For the text-containing cell, return its midpoint in (X, Y) coordinate format. 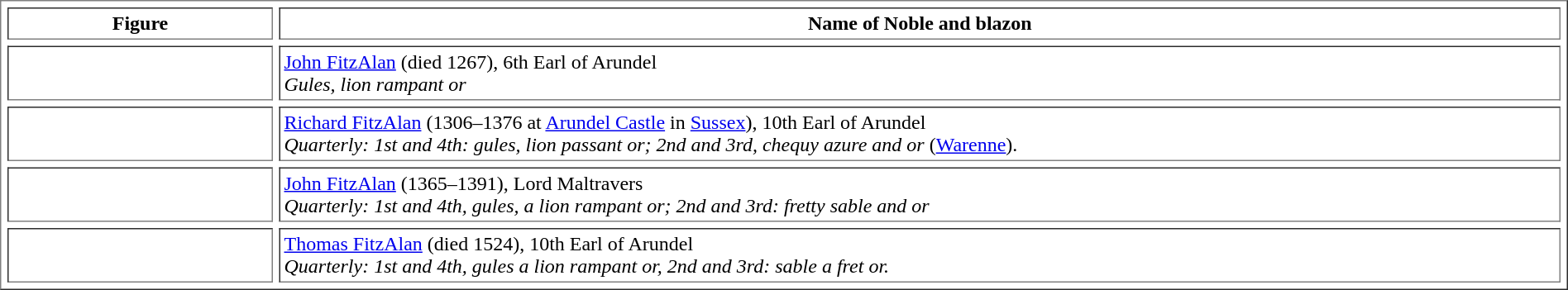
John FitzAlan (1365–1391), Lord MaltraversQuarterly: 1st and 4th, gules, a lion rampant or; 2nd and 3rd: fretty sable and or (920, 194)
Figure (141, 23)
Thomas FitzAlan (died 1524), 10th Earl of ArundelQuarterly: 1st and 4th, gules a lion rampant or, 2nd and 3rd: sable a fret or. (920, 255)
John FitzAlan (died 1267), 6th Earl of ArundelGules, lion rampant or (920, 74)
Name of Noble and blazon (920, 23)
